Provide the (X, Y) coordinate of the cell's center where the given text is located.  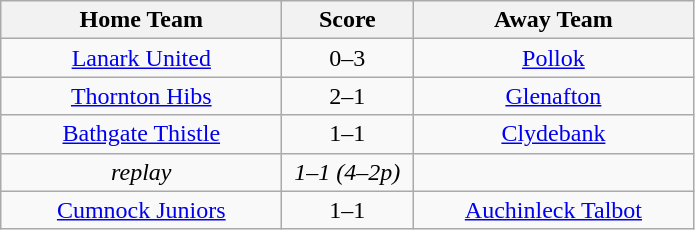
Pollok (554, 58)
Cumnock Juniors (142, 210)
2–1 (348, 96)
Auchinleck Talbot (554, 210)
Bathgate Thistle (142, 134)
Home Team (142, 20)
1–1 (4–2p) (348, 172)
Score (348, 20)
replay (142, 172)
Lanark United (142, 58)
Thornton Hibs (142, 96)
Clydebank (554, 134)
0–3 (348, 58)
Away Team (554, 20)
Glenafton (554, 96)
